Extract the (x, y) coordinate from the center of the cell holding the provided text.  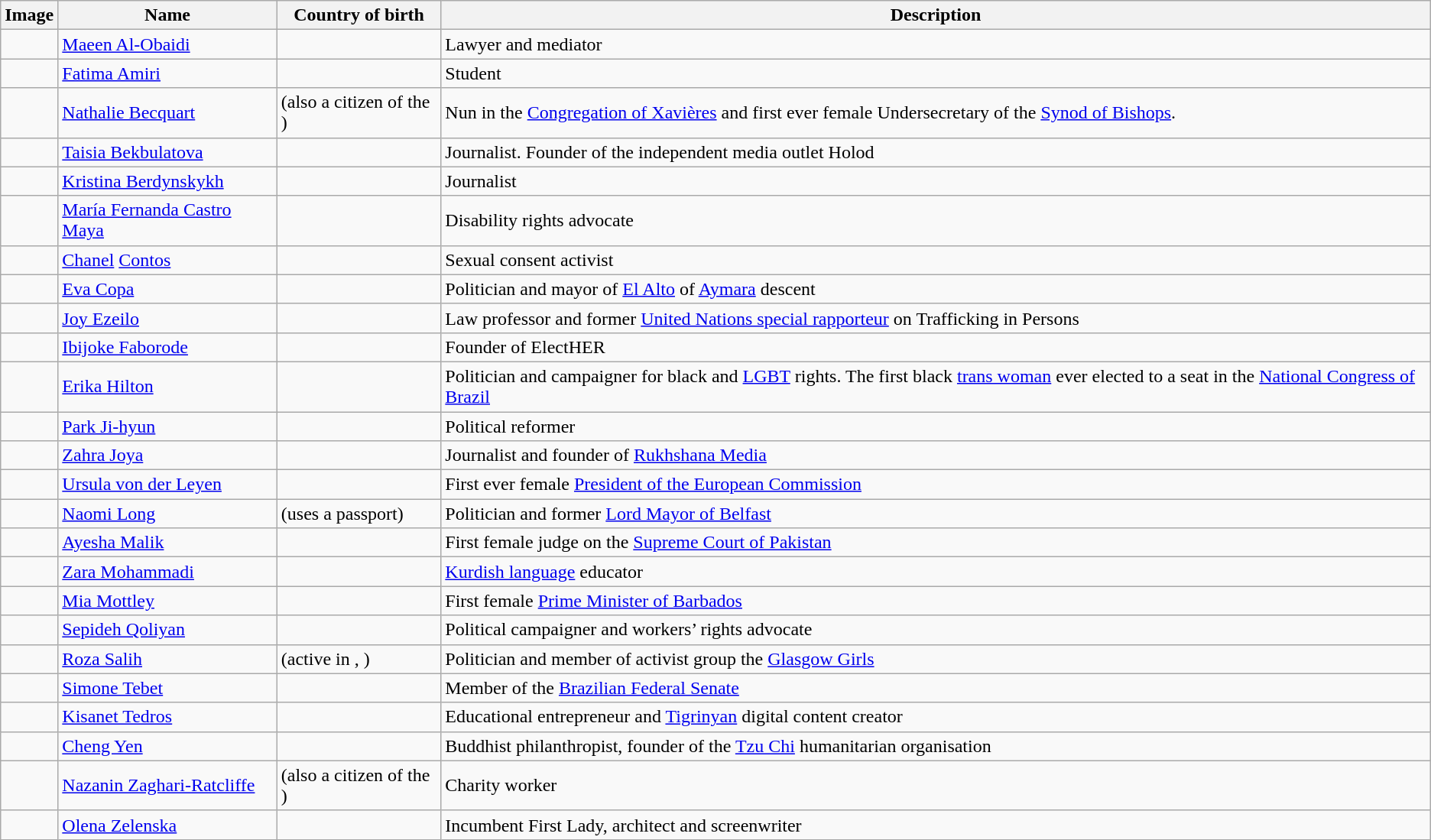
Politician and mayor of El Alto of Aymara descent (936, 289)
Erika Hilton (167, 387)
Description (936, 15)
Disability rights advocate (936, 220)
Kisanet Tedros (167, 717)
Chanel Contos (167, 260)
María Fernanda Castro Maya (167, 220)
Country of birth (359, 15)
Simone Tebet (167, 688)
Joy Ezeilo (167, 318)
Founder of ElectHER (936, 347)
Taisia Bekbulatova (167, 152)
Political campaigner and workers’ rights advocate (936, 630)
Charity worker (936, 786)
Incumbent First Lady, architect and screenwriter (936, 825)
Law professor and former United Nations special rapporteur on Trafficking in Persons (936, 318)
Buddhist philanthropist, founder of the Tzu Chi humanitarian organisation (936, 746)
Cheng Yen (167, 746)
Fatima Amiri (167, 73)
Roza Salih (167, 659)
Name (167, 15)
Political reformer (936, 426)
Olena Zelenska (167, 825)
Nazanin Zaghari-Ratcliffe (167, 786)
Ibijoke Faborode (167, 347)
Ursula von der Leyen (167, 485)
Ayesha Malik (167, 543)
Politician and campaigner for black and LGBT rights. The first black trans woman ever elected to a seat in the National Congress of Brazil (936, 387)
Eva Copa (167, 289)
Student (936, 73)
Park Ji-hyun (167, 426)
Politician and member of activist group the Glasgow Girls (936, 659)
Zara Mohammadi (167, 572)
Mia Mottley (167, 601)
Politician and former Lord Mayor of Belfast (936, 514)
Sepideh Qoliyan (167, 630)
(uses a passport) (359, 514)
Kristina Berdynskykh (167, 181)
Nathalie Becquart (167, 113)
First female Prime Minister of Barbados (936, 601)
Educational entrepreneur and Tigrinyan digital content creator (936, 717)
Image (29, 15)
Member of the Brazilian Federal Senate (936, 688)
Journalist and founder of Rukhshana Media (936, 456)
First female judge on the Supreme Court of Pakistan (936, 543)
Journalist. Founder of the independent media outlet Holod (936, 152)
Naomi Long (167, 514)
Kurdish language educator (936, 572)
Zahra Joya (167, 456)
Lawyer and mediator (936, 44)
Sexual consent activist (936, 260)
Journalist (936, 181)
Nun in the Congregation of Xavières and first ever female Undersecretary of the Synod of Bishops. (936, 113)
Maeen Al-Obaidi (167, 44)
(active in , ) (359, 659)
First ever female President of the European Commission (936, 485)
